Scan for the cell matching the given text and deliver its [x, y] coordinate at center. 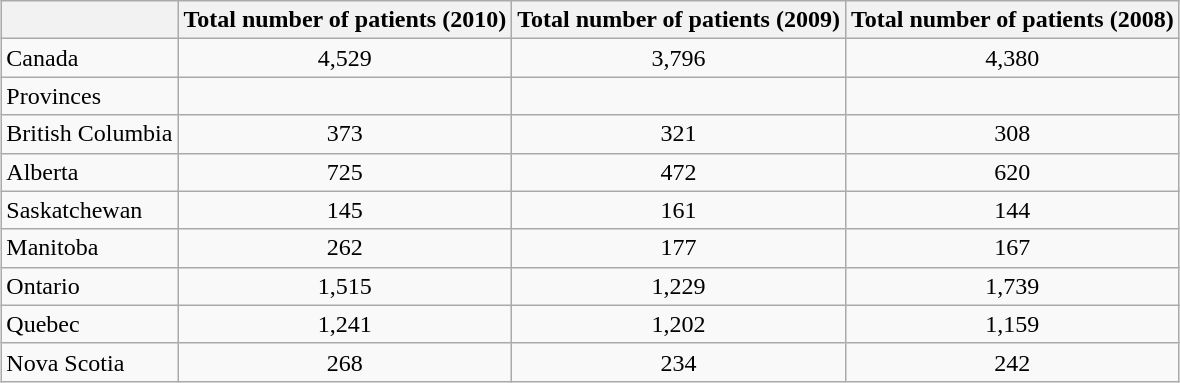
1,241 [345, 324]
234 [679, 362]
Total number of patients (2009) [679, 20]
161 [679, 210]
Saskatchewan [90, 210]
321 [679, 134]
Total number of patients (2010) [345, 20]
472 [679, 172]
Quebec [90, 324]
1,229 [679, 286]
3,796 [679, 58]
Total number of patients (2008) [1012, 20]
144 [1012, 210]
1,739 [1012, 286]
1,515 [345, 286]
1,159 [1012, 324]
4,529 [345, 58]
373 [345, 134]
Canada [90, 58]
308 [1012, 134]
4,380 [1012, 58]
Provinces [90, 96]
620 [1012, 172]
1,202 [679, 324]
Manitoba [90, 248]
242 [1012, 362]
Alberta [90, 172]
268 [345, 362]
167 [1012, 248]
262 [345, 248]
British Columbia [90, 134]
Ontario [90, 286]
177 [679, 248]
725 [345, 172]
Nova Scotia [90, 362]
145 [345, 210]
